Scan for the cell matching the given text and deliver its [x, y] coordinate at center. 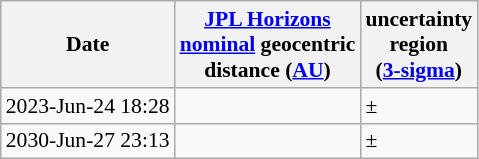
JPL Horizonsnominal geocentricdistance (AU) [268, 44]
Date [88, 44]
uncertaintyregion(3-sigma) [418, 44]
2023-Jun-24 18:28 [88, 106]
2030-Jun-27 23:13 [88, 141]
